Pinpoint the cell where the given text exists, returning its [X, Y] midpoint coordinate. 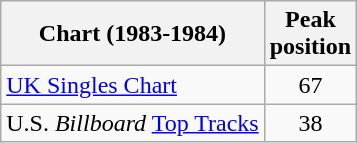
U.S. Billboard Top Tracks [132, 123]
UK Singles Chart [132, 85]
Chart (1983-1984) [132, 34]
Peakposition [310, 34]
67 [310, 85]
38 [310, 123]
